Identify which cell holds the provided text, then report its (X, Y) central coordinate. 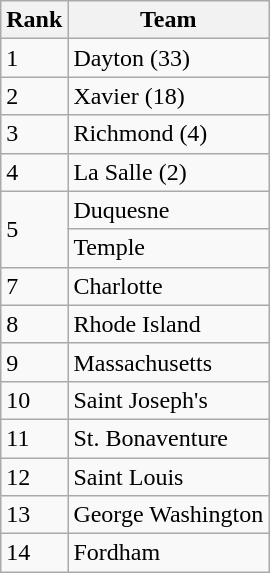
3 (34, 134)
Dayton (33) (168, 58)
Charlotte (168, 286)
Duquesne (168, 210)
Rank (34, 20)
7 (34, 286)
La Salle (2) (168, 172)
Team (168, 20)
8 (34, 324)
Saint Joseph's (168, 400)
Massachusetts (168, 362)
9 (34, 362)
1 (34, 58)
Xavier (18) (168, 96)
10 (34, 400)
5 (34, 229)
George Washington (168, 515)
St. Bonaventure (168, 438)
14 (34, 553)
Saint Louis (168, 477)
12 (34, 477)
Rhode Island (168, 324)
Richmond (4) (168, 134)
2 (34, 96)
Temple (168, 248)
4 (34, 172)
11 (34, 438)
Fordham (168, 553)
13 (34, 515)
